Capture the cell that displays the provided text and extract its [X, Y] central coordinate. 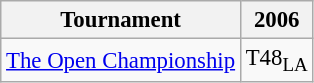
T48LA [276, 61]
Tournament [121, 20]
The Open Championship [121, 61]
2006 [276, 20]
